Provide the (x, y) coordinate of the cell's center where the given text is located.  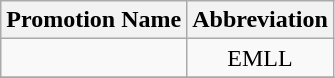
EMLL (260, 58)
Promotion Name (94, 20)
Abbreviation (260, 20)
